Detect which cell encompasses the target text, then output its (x, y) center coordinate. 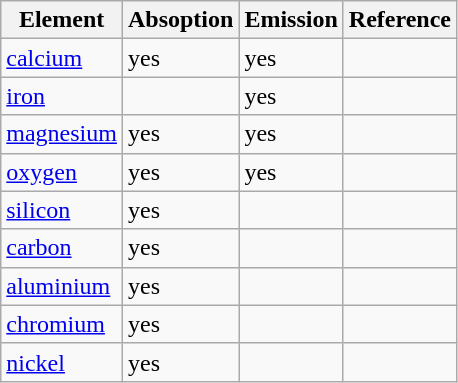
Reference (400, 20)
calcium (62, 58)
magnesium (62, 134)
chromium (62, 324)
Element (62, 20)
silicon (62, 210)
oxygen (62, 172)
Absoption (180, 20)
nickel (62, 362)
Emission (291, 20)
aluminium (62, 286)
carbon (62, 248)
iron (62, 96)
